Detect which cell encompasses the target text, then output its (x, y) center coordinate. 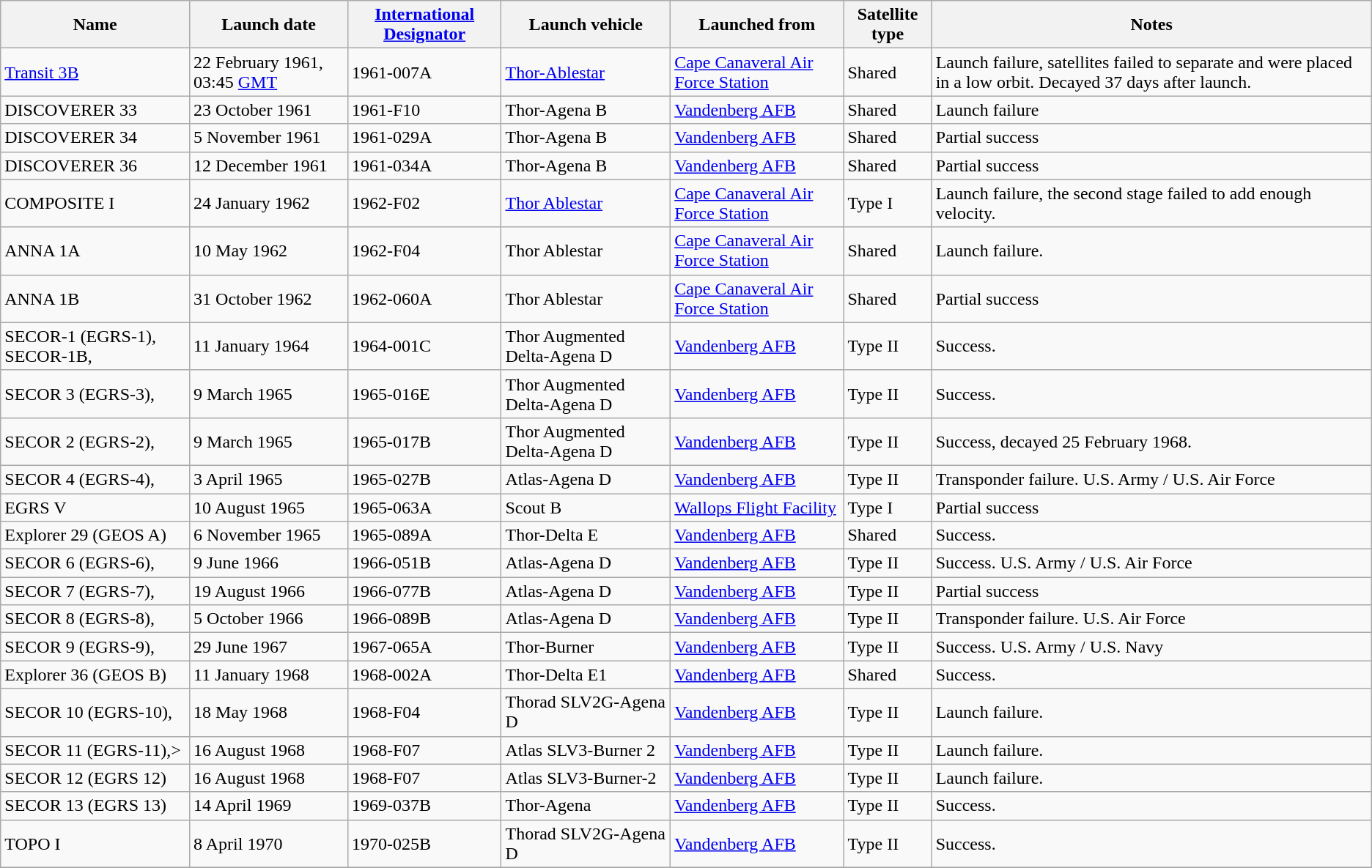
10 August 1965 (269, 508)
Notes (1151, 25)
DISCOVERER 34 (95, 138)
8 April 1970 (269, 844)
ANNA 1A (95, 251)
Scout B (586, 508)
29 June 1967 (269, 647)
International Designator (424, 25)
DISCOVERER 36 (95, 166)
SECOR 4 (EGRS-4), (95, 479)
22 February 1961, 03:45 GMT (269, 72)
1964-001C (424, 346)
Success, decayed 25 February 1968. (1151, 441)
1965-063A (424, 508)
ANNA 1B (95, 299)
Thor-Agena (586, 806)
1965-016E (424, 394)
Launch date (269, 25)
Name (95, 25)
31 October 1962 (269, 299)
SECOR 7 (EGRS-7), (95, 591)
Success. U.S. Army / U.S. Air Force (1151, 563)
1966-051B (424, 563)
Thor-Delta E (586, 535)
1965-017B (424, 441)
1961-029A (424, 138)
3 April 1965 (269, 479)
SECOR-1 (EGRS-1), SECOR-1B, (95, 346)
1961-034A (424, 166)
1967-065A (424, 647)
SECOR 12 (EGRS 12) (95, 778)
1961-007A (424, 72)
Thor-Burner (586, 647)
9 June 1966 (269, 563)
1968-002A (424, 675)
SECOR 3 (EGRS-3), (95, 394)
1970-025B (424, 844)
1962-F04 (424, 251)
EGRS V (95, 508)
12 December 1961 (269, 166)
TOPO I (95, 844)
10 May 1962 (269, 251)
5 November 1961 (269, 138)
1962-F02 (424, 204)
SECOR 2 (EGRS-2), (95, 441)
Transponder failure. U.S. Army / U.S. Air Force (1151, 479)
1966-089B (424, 619)
11 January 1968 (269, 675)
Thor-Delta E1 (586, 675)
5 October 1966 (269, 619)
Success. U.S. Army / U.S. Navy (1151, 647)
SECOR 9 (EGRS-9), (95, 647)
1961-F10 (424, 110)
14 April 1969 (269, 806)
Thor-Ablestar (586, 72)
SECOR 13 (EGRS 13) (95, 806)
18 May 1968 (269, 712)
Launch failure, satellites failed to separate and were placed in a low orbit. Decayed 37 days after launch. (1151, 72)
1968-F04 (424, 712)
Atlas SLV3-Burner-2 (586, 778)
Launched from (757, 25)
1965-027B (424, 479)
Launch vehicle (586, 25)
1966-077B (424, 591)
Satellite type (888, 25)
19 August 1966 (269, 591)
SECOR 10 (EGRS-10), (95, 712)
1962-060A (424, 299)
SECOR 6 (EGRS-6), (95, 563)
Launch failure (1151, 110)
DISCOVERER 33 (95, 110)
Explorer 36 (GEOS B) (95, 675)
SECOR 11 (EGRS-11),> (95, 750)
Atlas SLV3-Burner 2 (586, 750)
1969-037B (424, 806)
SECOR 8 (EGRS-8), (95, 619)
Transponder failure. U.S. Air Force (1151, 619)
Wallops Flight Facility (757, 508)
Transit 3B (95, 72)
1965-089A (424, 535)
6 November 1965 (269, 535)
Explorer 29 (GEOS A) (95, 535)
23 October 1961 (269, 110)
COMPOSITE I (95, 204)
11 January 1964 (269, 346)
24 January 1962 (269, 204)
Launch failure, the second stage failed to add enough velocity. (1151, 204)
